For the text-containing cell, return its midpoint in (x, y) coordinate format. 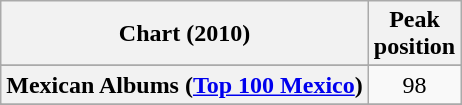
98 (414, 85)
Peakposition (414, 34)
Mexican Albums (Top 100 Mexico) (185, 85)
Chart (2010) (185, 34)
